Locate the cell with the specified text and output its [x, y] center coordinate. 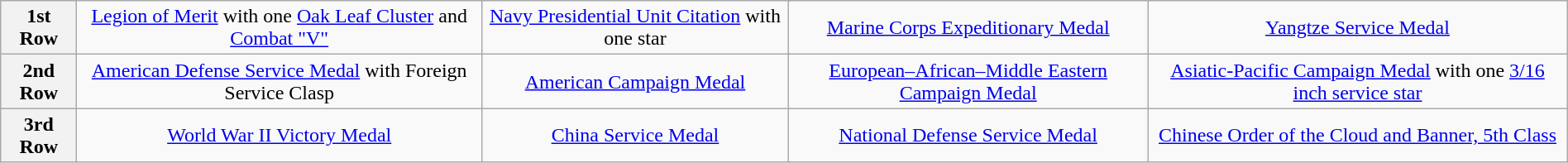
Asiatic-Pacific Campaign Medal with one 3/16 inch service star [1358, 81]
European–African–Middle Eastern Campaign Medal [968, 81]
3rd Row [39, 136]
Marine Corps Expeditionary Medal [968, 28]
American Defense Service Medal with Foreign Service Clasp [280, 81]
World War II Victory Medal [280, 136]
Chinese Order of the Cloud and Banner, 5th Class [1358, 136]
2nd Row [39, 81]
Yangtze Service Medal [1358, 28]
American Campaign Medal [635, 81]
National Defense Service Medal [968, 136]
Navy Presidential Unit Citation with one star [635, 28]
1st Row [39, 28]
China Service Medal [635, 136]
Legion of Merit with one Oak Leaf Cluster and Combat "V" [280, 28]
